Locate the cell with the specified text and output its [X, Y] center coordinate. 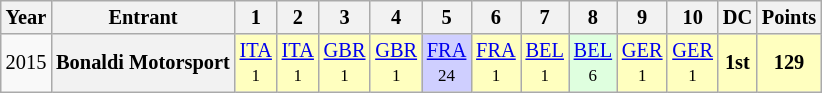
BEL6 [593, 63]
DC [738, 17]
5 [446, 17]
6 [496, 17]
Points [789, 17]
129 [789, 63]
Entrant [143, 17]
1 [256, 17]
2 [298, 17]
3 [345, 17]
Bonaldi Motorsport [143, 63]
Year [26, 17]
FRA24 [446, 63]
2015 [26, 63]
FRA1 [496, 63]
BEL1 [545, 63]
9 [642, 17]
7 [545, 17]
1st [738, 63]
4 [396, 17]
10 [692, 17]
8 [593, 17]
